Output the (x, y) coordinate of the center of the cell containing the given text.  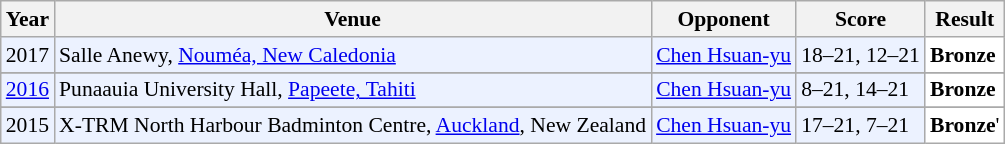
Opponent (724, 19)
Bronze' (965, 126)
Score (860, 19)
2017 (28, 55)
18–21, 12–21 (860, 55)
Venue (352, 19)
2015 (28, 126)
Year (28, 19)
X-TRM North Harbour Badminton Centre, Auckland, New Zealand (352, 126)
8–21, 14–21 (860, 90)
Result (965, 19)
2016 (28, 90)
Punaauia University Hall, Papeete, Tahiti (352, 90)
Salle Anewy, Nouméa, New Caledonia (352, 55)
17–21, 7–21 (860, 126)
